Locate the cell with the specified text and output its [X, Y] center coordinate. 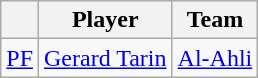
Team [215, 20]
Gerard Tarin [106, 58]
PF [20, 58]
Player [106, 20]
Al-Ahli [215, 58]
